Find where the given text appears and provide that cell's center as [x, y] coordinate. 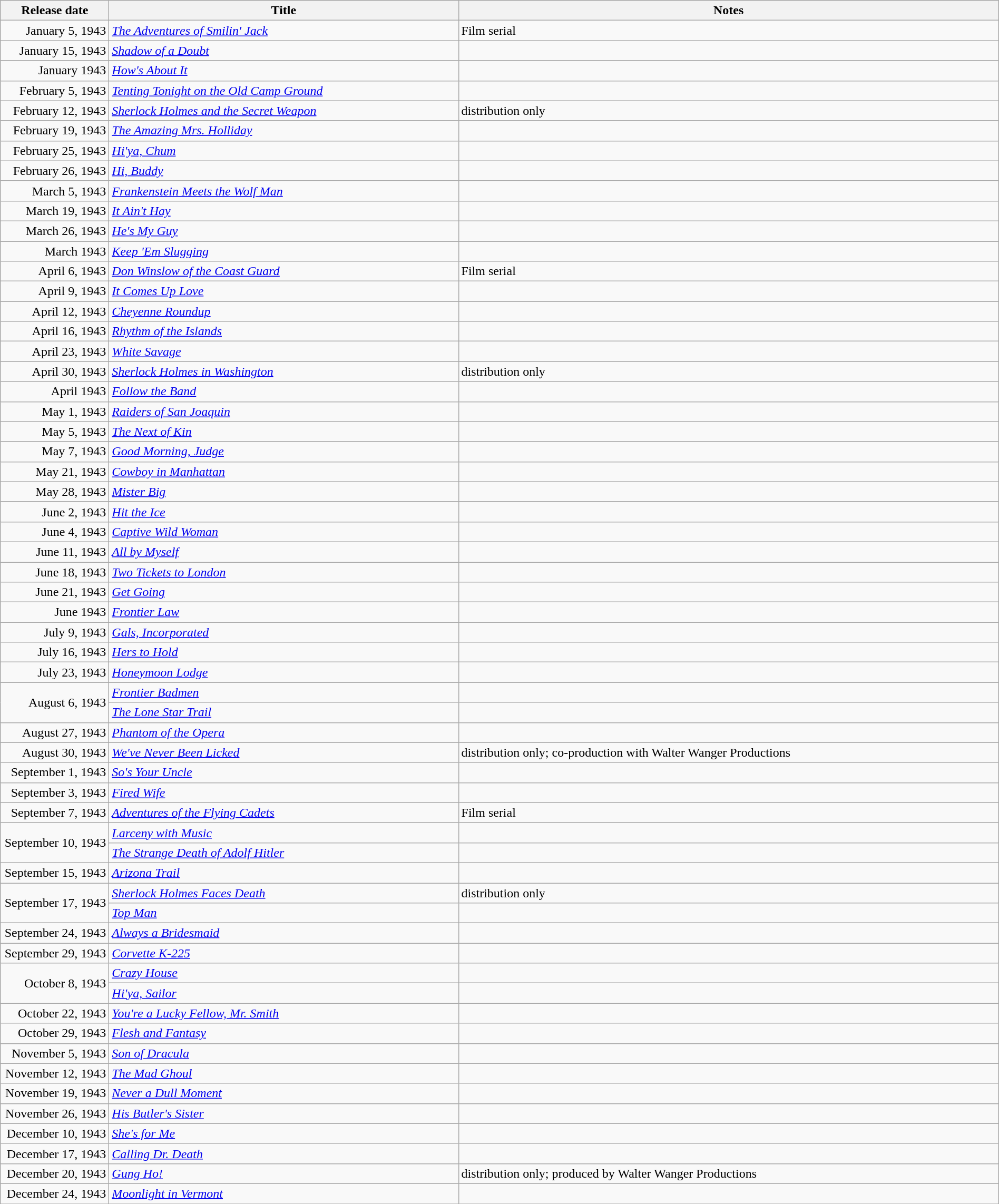
April 12, 1943 [55, 311]
Corvette K-225 [283, 953]
Arizona Trail [283, 873]
November 5, 1943 [55, 1053]
Frontier Badmen [283, 692]
Mister Big [283, 492]
December 17, 1943 [55, 1153]
Tenting Tonight on the Old Camp Ground [283, 91]
Top Man [283, 913]
Raiders of San Joaquin [283, 412]
Phantom of the Opera [283, 732]
June 2, 1943 [55, 512]
August 27, 1943 [55, 732]
Notes [728, 11]
Frankenstein Meets the Wolf Man [283, 191]
June 4, 1943 [55, 532]
June 1943 [55, 612]
He's My Guy [283, 231]
January 1943 [55, 71]
August 6, 1943 [55, 702]
The Strange Death of Adolf Hitler [283, 853]
Son of Dracula [283, 1053]
White Savage [283, 351]
Two Tickets to London [283, 572]
Adventures of the Flying Cadets [283, 813]
May 28, 1943 [55, 492]
Shadow of a Doubt [283, 51]
January 5, 1943 [55, 31]
April 9, 1943 [55, 291]
Flesh and Fantasy [283, 1033]
April 1943 [55, 391]
Gung Ho! [283, 1173]
Cowboy in Manhattan [283, 472]
May 7, 1943 [55, 452]
Crazy House [283, 973]
February 12, 1943 [55, 111]
She's for Me [283, 1133]
November 19, 1943 [55, 1093]
April 16, 1943 [55, 331]
Keep 'Em Slugging [283, 251]
Never a Dull Moment [283, 1093]
June 11, 1943 [55, 552]
February 19, 1943 [55, 131]
September 10, 1943 [55, 843]
September 1, 1943 [55, 772]
His Butler's Sister [283, 1113]
May 5, 1943 [55, 432]
How's About It [283, 71]
It Comes Up Love [283, 291]
October 8, 1943 [55, 983]
June 21, 1943 [55, 592]
September 24, 1943 [55, 933]
Sherlock Holmes Faces Death [283, 893]
October 22, 1943 [55, 1013]
The Next of Kin [283, 432]
October 29, 1943 [55, 1033]
Hi, Buddy [283, 171]
You're a Lucky Fellow, Mr. Smith [283, 1013]
Larceny with Music [283, 833]
December 24, 1943 [55, 1193]
May 1, 1943 [55, 412]
Moonlight in Vermont [283, 1193]
Frontier Law [283, 612]
September 15, 1943 [55, 873]
The Amazing Mrs. Holliday [283, 131]
November 12, 1943 [55, 1073]
July 9, 1943 [55, 632]
June 18, 1943 [55, 572]
Title [283, 11]
Honeymoon Lodge [283, 672]
February 5, 1943 [55, 91]
Sherlock Holmes in Washington [283, 371]
April 30, 1943 [55, 371]
distribution only; co-production with Walter Wanger Productions [728, 752]
February 26, 1943 [55, 171]
December 10, 1943 [55, 1133]
August 30, 1943 [55, 752]
April 6, 1943 [55, 271]
Get Going [283, 592]
January 15, 1943 [55, 51]
April 23, 1943 [55, 351]
December 20, 1943 [55, 1173]
All by Myself [283, 552]
Hi'ya, Chum [283, 151]
The Adventures of Smilin' Jack [283, 31]
So's Your Uncle [283, 772]
We've Never Been Licked [283, 752]
September 3, 1943 [55, 792]
Hi'ya, Sailor [283, 993]
September 29, 1943 [55, 953]
It Ain't Hay [283, 211]
March 19, 1943 [55, 211]
Hers to Hold [283, 652]
Good Morning, Judge [283, 452]
The Mad Ghoul [283, 1073]
March 5, 1943 [55, 191]
March 26, 1943 [55, 231]
The Lone Star Trail [283, 712]
November 26, 1943 [55, 1113]
Release date [55, 11]
September 7, 1943 [55, 813]
Calling Dr. Death [283, 1153]
July 23, 1943 [55, 672]
Fired Wife [283, 792]
Always a Bridesmaid [283, 933]
Gals, Incorporated [283, 632]
February 25, 1943 [55, 151]
Hit the Ice [283, 512]
Sherlock Holmes and the Secret Weapon [283, 111]
Captive Wild Woman [283, 532]
Don Winslow of the Coast Guard [283, 271]
Rhythm of the Islands [283, 331]
September 17, 1943 [55, 903]
July 16, 1943 [55, 652]
distribution only; produced by Walter Wanger Productions [728, 1173]
March 1943 [55, 251]
Cheyenne Roundup [283, 311]
Follow the Band [283, 391]
May 21, 1943 [55, 472]
